Pinpoint the cell where the given text exists, returning its [X, Y] midpoint coordinate. 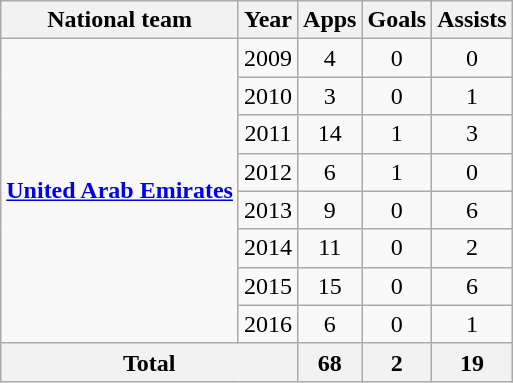
2013 [268, 210]
68 [330, 362]
2015 [268, 286]
Apps [330, 20]
2010 [268, 96]
Year [268, 20]
11 [330, 248]
United Arab Emirates [120, 191]
2014 [268, 248]
15 [330, 286]
2016 [268, 324]
National team [120, 20]
19 [472, 362]
2012 [268, 172]
Assists [472, 20]
14 [330, 134]
Goals [397, 20]
Total [150, 362]
4 [330, 58]
2011 [268, 134]
9 [330, 210]
2009 [268, 58]
